Identify which cell holds the provided text, then report its [x, y] central coordinate. 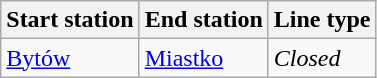
Bytów [70, 58]
End station [204, 20]
Closed [322, 58]
Line type [322, 20]
Miastko [204, 58]
Start station [70, 20]
